Search for the cell housing the specified text and yield its [x, y] center coordinate. 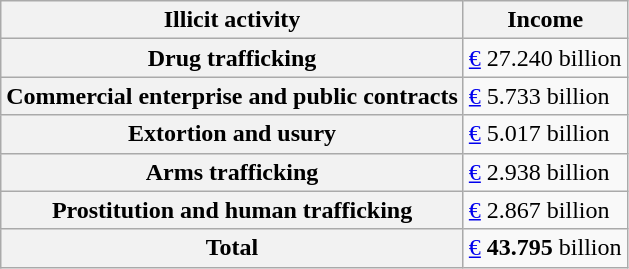
Income [545, 20]
€ 43.795 billion [545, 248]
Drug trafficking [232, 58]
Commercial enterprise and public contracts [232, 96]
Illicit activity [232, 20]
€ 2.938 billion [545, 172]
Arms trafficking [232, 172]
Extortion and usury [232, 134]
€ 5.017 billion [545, 134]
€ 2.867 billion [545, 210]
Total [232, 248]
€ 27.240 billion [545, 58]
Prostitution and human trafficking [232, 210]
€ 5.733 billion [545, 96]
